Find where the given text appears and provide that cell's center as (x, y) coordinate. 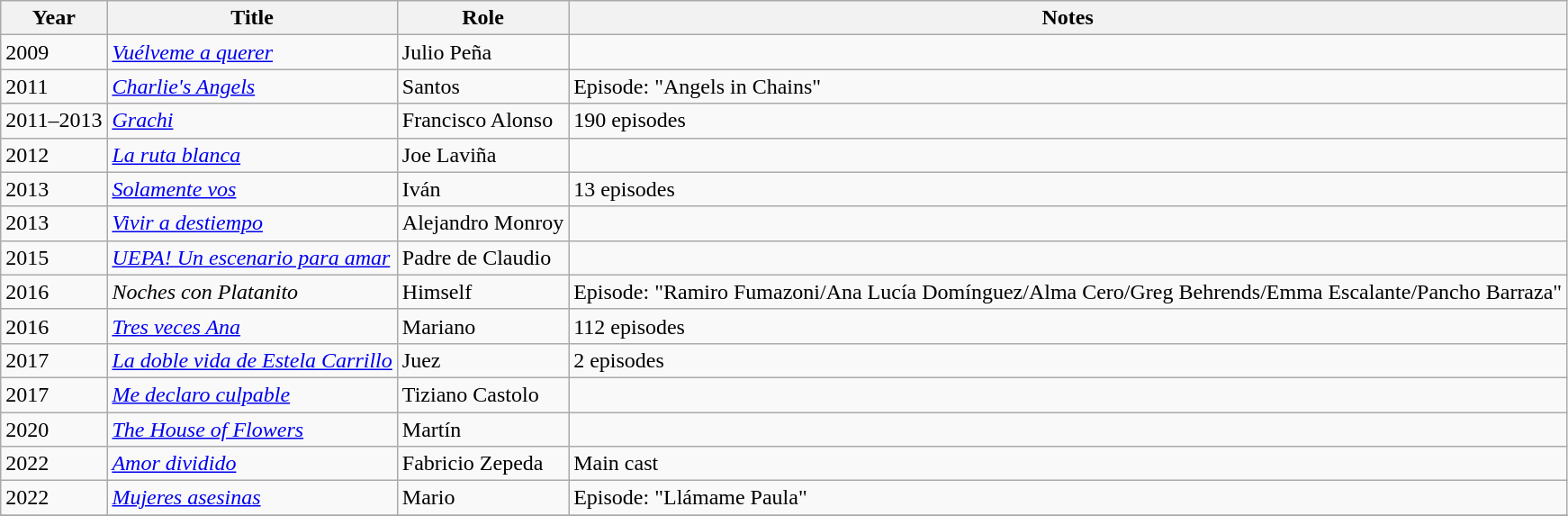
Joe Laviña (482, 155)
La ruta blanca (252, 155)
Himself (482, 292)
13 episodes (1068, 189)
Iván (482, 189)
Padre de Claudio (482, 258)
Me declaro culpable (252, 394)
Mujeres asesinas (252, 498)
The House of Flowers (252, 430)
112 episodes (1068, 326)
Tiziano Castolo (482, 394)
Role (482, 18)
Main cast (1068, 464)
UEPA! Un escenario para amar (252, 258)
Episode: "Llámame Paula" (1068, 498)
Noches con Platanito (252, 292)
Martín (482, 430)
Episode: "Angels in Chains" (1068, 86)
Episode: "Ramiro Fumazoni/Ana Lucía Domínguez/Alma Cero/Greg Behrends/Emma Escalante/Pancho Barraza" (1068, 292)
Mario (482, 498)
Santos (482, 86)
Juez (482, 360)
Tres veces Ana (252, 326)
Title (252, 18)
Amor dividido (252, 464)
Notes (1068, 18)
Fabricio Zepeda (482, 464)
2011–2013 (54, 121)
Solamente vos (252, 189)
La doble vida de Estela Carrillo (252, 360)
Year (54, 18)
Vivir a destiempo (252, 223)
Grachi (252, 121)
Vuélveme a querer (252, 52)
Julio Peña (482, 52)
2 episodes (1068, 360)
Francisco Alonso (482, 121)
Alejandro Monroy (482, 223)
2020 (54, 430)
2012 (54, 155)
2015 (54, 258)
2011 (54, 86)
Mariano (482, 326)
190 episodes (1068, 121)
Charlie's Angels (252, 86)
2009 (54, 52)
